Detect which cell encompasses the target text, then output its [X, Y] center coordinate. 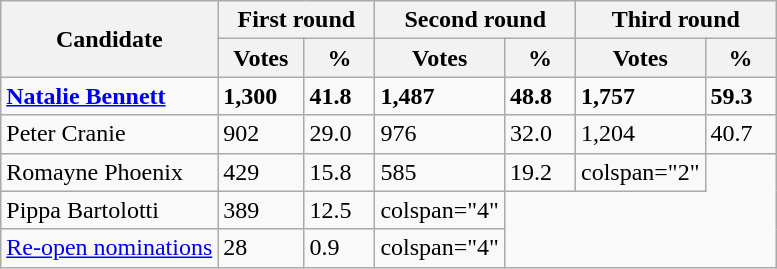
1,757 [640, 96]
Re-open nominations [110, 248]
Natalie Bennett [110, 96]
976 [440, 134]
Candidate [110, 39]
Romayne Phoenix [110, 172]
41.8 [340, 96]
0.9 [340, 248]
Peter Cranie [110, 134]
Pippa Bartolotti [110, 210]
1,487 [440, 96]
1,300 [261, 96]
902 [261, 134]
32.0 [540, 134]
29.0 [340, 134]
Second round [476, 20]
Third round [676, 20]
389 [261, 210]
59.3 [740, 96]
40.7 [740, 134]
colspan="2" [640, 172]
1,204 [640, 134]
15.8 [340, 172]
48.8 [540, 96]
19.2 [540, 172]
585 [440, 172]
429 [261, 172]
First round [296, 20]
28 [261, 248]
12.5 [340, 210]
